For the text-containing cell, return its midpoint in [x, y] coordinate format. 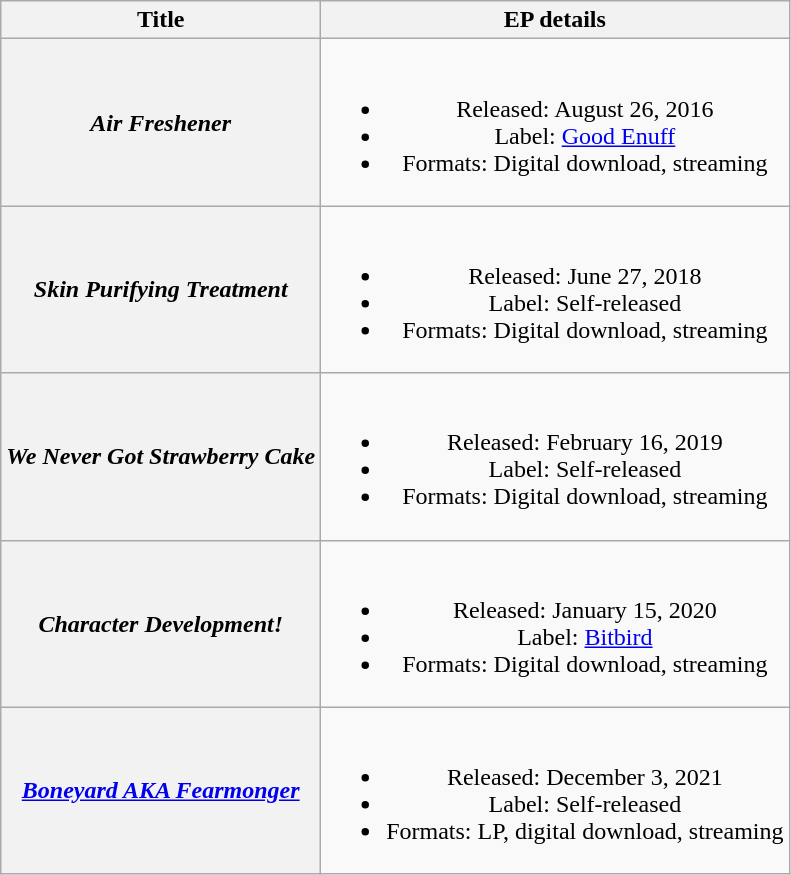
We Never Got Strawberry Cake [161, 456]
Released: August 26, 2016Label: Good EnuffFormats: Digital download, streaming [555, 122]
Character Development! [161, 624]
Released: June 27, 2018Label: Self-releasedFormats: Digital download, streaming [555, 290]
Title [161, 20]
Skin Purifying Treatment [161, 290]
Released: February 16, 2019Label: Self-releasedFormats: Digital download, streaming [555, 456]
EP details [555, 20]
Released: December 3, 2021Label: Self-releasedFormats: LP, digital download, streaming [555, 790]
Boneyard AKA Fearmonger [161, 790]
Air Freshener [161, 122]
Released: January 15, 2020Label: BitbirdFormats: Digital download, streaming [555, 624]
